Provide the (x, y) coordinate of the cell's center where the given text is located.  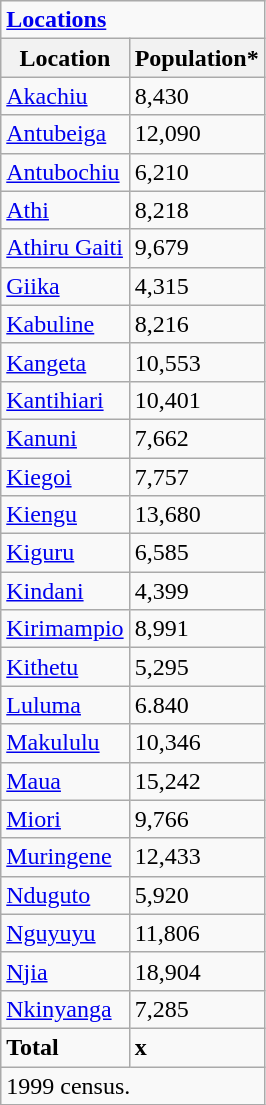
Athiru Gaiti (65, 248)
Locations (132, 20)
Makululu (65, 743)
Population* (196, 58)
Antubeiga (65, 134)
10,346 (196, 743)
Muringene (65, 857)
Giika (65, 286)
Kiegoi (65, 477)
7,285 (196, 1009)
18,904 (196, 971)
Nkinyanga (65, 1009)
Luluma (65, 705)
Location (65, 58)
13,680 (196, 515)
Total (65, 1047)
Miori (65, 819)
8,216 (196, 324)
Nduguto (65, 895)
Nguyuyu (65, 933)
Athi (65, 210)
Kantihiari (65, 400)
4,315 (196, 286)
Kiguru (65, 553)
6,210 (196, 172)
Kiengu (65, 515)
1999 census. (132, 1085)
8,991 (196, 629)
15,242 (196, 781)
4,399 (196, 591)
5,920 (196, 895)
Kirimampio (65, 629)
10,401 (196, 400)
Kindani (65, 591)
x (196, 1047)
12,090 (196, 134)
11,806 (196, 933)
5,295 (196, 667)
7,757 (196, 477)
8,430 (196, 96)
9,679 (196, 248)
12,433 (196, 857)
9,766 (196, 819)
6.840 (196, 705)
Akachiu (65, 96)
Kanuni (65, 438)
10,553 (196, 362)
8,218 (196, 210)
Maua (65, 781)
Antubochiu (65, 172)
Kithetu (65, 667)
Kabuline (65, 324)
Kangeta (65, 362)
6,585 (196, 553)
Njia (65, 971)
7,662 (196, 438)
